Return the (x, y) coordinate for the center point of the cell that contains the specified text.  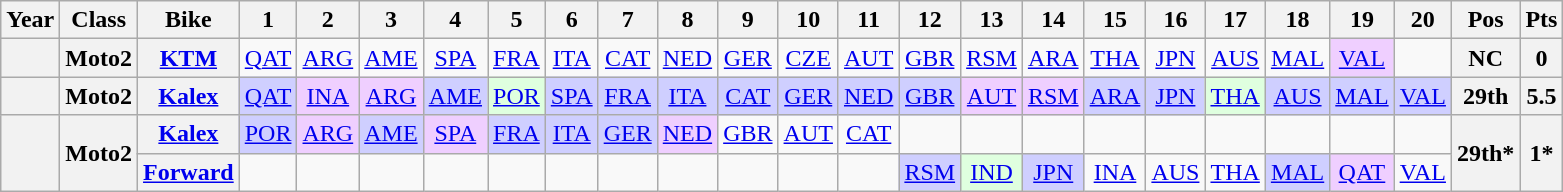
11 (868, 20)
5 (517, 20)
IND (992, 172)
19 (1362, 20)
KTM (189, 58)
3 (391, 20)
29th* (1485, 153)
0 (1542, 58)
NC (1485, 58)
Bike (189, 20)
4 (455, 20)
1 (268, 20)
Pos (1485, 20)
Forward (189, 172)
12 (930, 20)
18 (1297, 20)
13 (992, 20)
14 (1053, 20)
20 (1422, 20)
Year (30, 20)
16 (1176, 20)
29th (1485, 96)
Class (99, 20)
2 (328, 20)
8 (687, 20)
10 (808, 20)
CZE (808, 58)
Pts (1542, 20)
1* (1542, 153)
6 (572, 20)
5.5 (1542, 96)
17 (1235, 20)
7 (628, 20)
15 (1115, 20)
9 (748, 20)
